Determine the (x, y) coordinate at the center of the cell enclosing the given text.  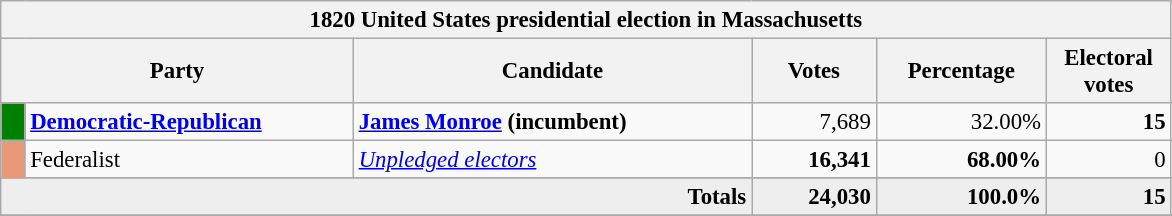
Party (178, 72)
16,341 (814, 160)
Candidate (552, 72)
100.0% (961, 197)
Percentage (961, 72)
James Monroe (incumbent) (552, 122)
1820 United States presidential election in Massachusetts (586, 20)
68.00% (961, 160)
32.00% (961, 122)
Totals (376, 197)
7,689 (814, 122)
Votes (814, 72)
Federalist (189, 160)
24,030 (814, 197)
0 (1108, 160)
Electoral votes (1108, 72)
Unpledged electors (552, 160)
Democratic-Republican (189, 122)
